Detect which cell encompasses the target text, then output its (X, Y) center coordinate. 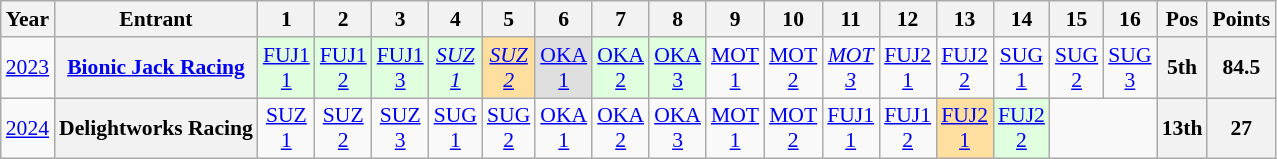
12 (908, 19)
2 (344, 19)
Year (28, 19)
MOT3 (850, 68)
2023 (28, 68)
84.5 (1241, 68)
3 (400, 19)
FUJ13 (400, 68)
4 (456, 19)
Entrant (156, 19)
13 (964, 19)
15 (1076, 19)
13th (1182, 128)
16 (1130, 19)
6 (564, 19)
7 (620, 19)
SUZ3 (400, 128)
1 (286, 19)
Pos (1182, 19)
11 (850, 19)
Delightworks Racing (156, 128)
2024 (28, 128)
10 (793, 19)
Bionic Jack Racing (156, 68)
5 (508, 19)
14 (1022, 19)
SUG3 (1130, 68)
8 (678, 19)
9 (735, 19)
Points (1241, 19)
5th (1182, 68)
27 (1241, 128)
